Capture the cell that displays the provided text and extract its [x, y] central coordinate. 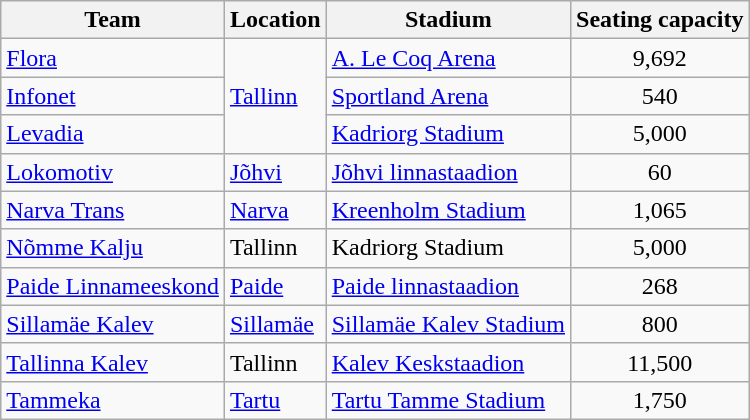
1,750 [660, 400]
268 [660, 286]
Sportland Arena [448, 96]
Infonet [113, 96]
Paide [275, 286]
Jõhvi [275, 172]
Tartu Tamme Stadium [448, 400]
Levadia [113, 134]
Seating capacity [660, 20]
Team [113, 20]
A. Le Coq Arena [448, 58]
Sillamäe Kalev [113, 324]
Kalev Keskstaadion [448, 362]
Sillamäe [275, 324]
Sillamäe Kalev Stadium [448, 324]
60 [660, 172]
Tartu [275, 400]
Lokomotiv [113, 172]
Paide Linnameeskond [113, 286]
Kreenholm Stadium [448, 210]
Nõmme Kalju [113, 248]
Paide linnastaadion [448, 286]
Location [275, 20]
Narva Trans [113, 210]
9,692 [660, 58]
11,500 [660, 362]
1,065 [660, 210]
Stadium [448, 20]
Narva [275, 210]
Tammeka [113, 400]
Tallinna Kalev [113, 362]
Flora [113, 58]
Jõhvi linnastaadion [448, 172]
540 [660, 96]
800 [660, 324]
